Find where the given text appears and provide that cell's center as (X, Y) coordinate. 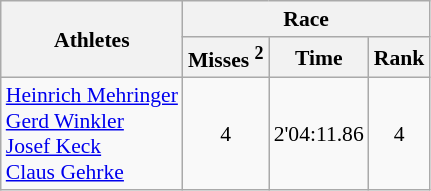
Athletes (92, 40)
Race (306, 19)
Heinrich MehringerGerd WinklerJosef KeckClaus Gehrke (92, 134)
Time (319, 58)
2'04:11.86 (319, 134)
Rank (400, 58)
Misses 2 (226, 58)
